Scan for the cell matching the given text and deliver its [X, Y] coordinate at center. 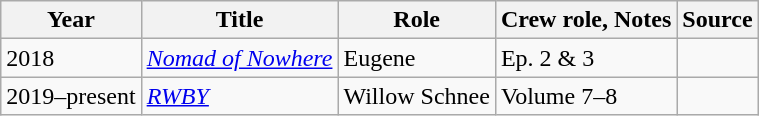
Role [416, 20]
Ep. 2 & 3 [586, 58]
RWBY [240, 96]
Year [71, 20]
Willow Schnee [416, 96]
Eugene [416, 58]
2018 [71, 58]
Source [718, 20]
Volume 7–8 [586, 96]
Nomad of Nowhere [240, 58]
Title [240, 20]
2019–present [71, 96]
Crew role, Notes [586, 20]
